Search for the cell housing the specified text and yield its [X, Y] center coordinate. 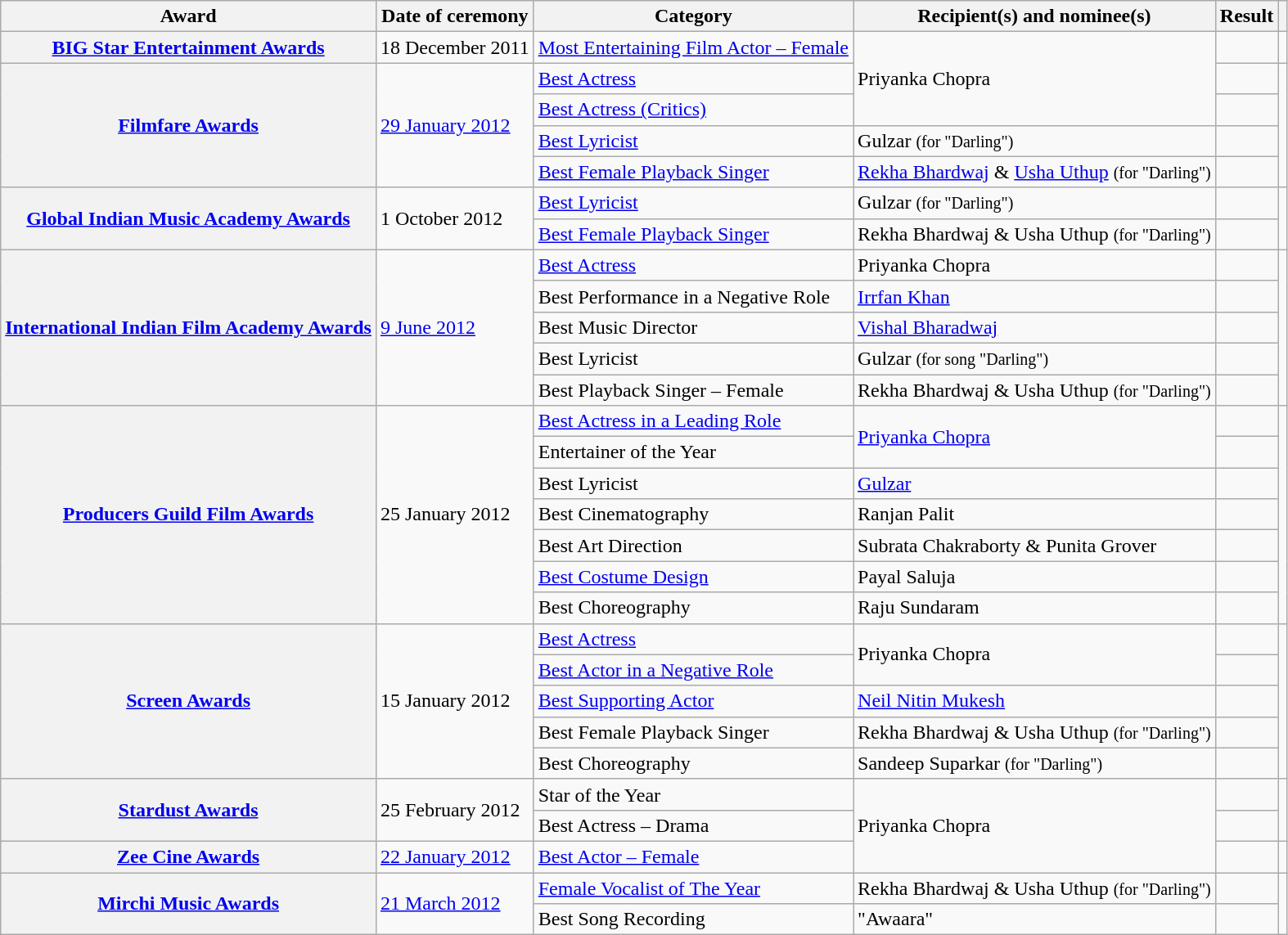
1 October 2012 [455, 218]
Best Actress – Drama [693, 825]
Entertainer of the Year [693, 452]
Star of the Year [693, 794]
"Awaara" [1034, 919]
Neil Nitin Mukesh [1034, 701]
Best Costume Design [693, 577]
Best Music Director [693, 327]
Payal Saluja [1034, 577]
Stardust Awards [188, 810]
Filmfare Awards [188, 125]
Most Entertaining Film Actor – Female [693, 47]
BIG Star Entertainment Awards [188, 47]
Global Indian Music Academy Awards [188, 218]
Gulzar [1034, 483]
Best Cinematography [693, 515]
Subrata Chakraborty & Punita Grover [1034, 546]
18 December 2011 [455, 47]
Ranjan Palit [1034, 515]
Best Performance in a Negative Role [693, 296]
Best Supporting Actor [693, 701]
Best Actress (Critics) [693, 110]
Date of ceremony [455, 16]
Raju Sundaram [1034, 608]
Award [188, 16]
25 January 2012 [455, 515]
29 January 2012 [455, 125]
Sandeep Suparkar (for "Darling") [1034, 763]
Best Song Recording [693, 919]
Zee Cine Awards [188, 856]
Category [693, 16]
9 June 2012 [455, 327]
Best Actor in a Negative Role [693, 670]
Irrfan Khan [1034, 296]
Vishal Bharadwaj [1034, 327]
Best Actor – Female [693, 856]
Mirchi Music Awards [188, 903]
Best Art Direction [693, 546]
Best Actress in a Leading Role [693, 421]
Best Playback Singer – Female [693, 390]
15 January 2012 [455, 701]
International Indian Film Academy Awards [188, 327]
21 March 2012 [455, 903]
25 February 2012 [455, 810]
Screen Awards [188, 701]
Result [1246, 16]
Recipient(s) and nominee(s) [1034, 16]
22 January 2012 [455, 856]
Producers Guild Film Awards [188, 515]
Female Vocalist of The Year [693, 888]
Gulzar (for song "Darling") [1034, 358]
